For the text-containing cell, return its midpoint in [X, Y] coordinate format. 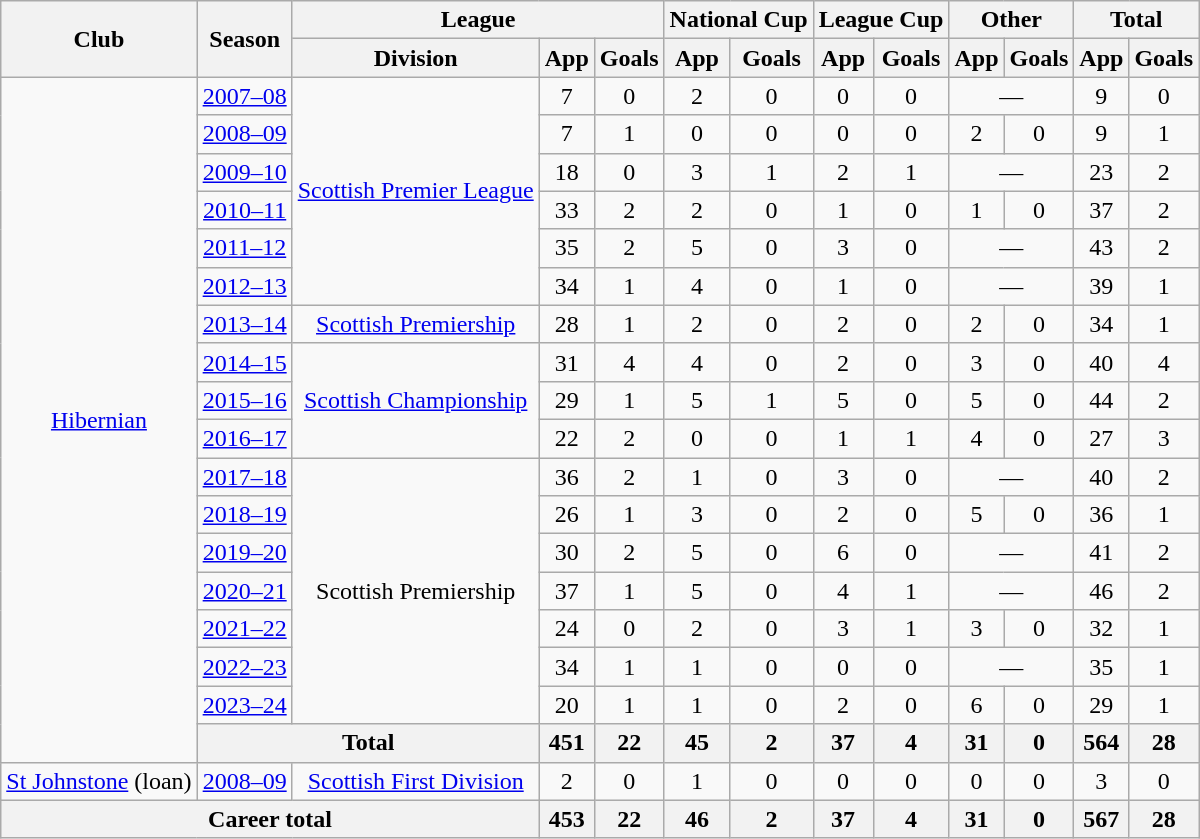
Season [244, 39]
2011–12 [244, 248]
2014–15 [244, 362]
18 [566, 172]
2012–13 [244, 286]
24 [566, 629]
2019–20 [244, 553]
41 [1102, 553]
453 [566, 819]
2022–23 [244, 667]
Scottish Premier League [416, 191]
20 [566, 705]
43 [1102, 248]
27 [1102, 438]
Career total [270, 819]
Hibernian [99, 420]
2007–08 [244, 96]
26 [566, 515]
2020–21 [244, 591]
Scottish Championship [416, 400]
2010–11 [244, 210]
2009–10 [244, 172]
32 [1102, 629]
2017–18 [244, 477]
567 [1102, 819]
2018–19 [244, 515]
30 [566, 553]
2013–14 [244, 324]
23 [1102, 172]
Division [416, 58]
44 [1102, 400]
2023–24 [244, 705]
League Cup [881, 20]
564 [1102, 743]
Scottish First Division [416, 781]
St Johnstone (loan) [99, 781]
45 [697, 743]
Club [99, 39]
2015–16 [244, 400]
2021–22 [244, 629]
League [478, 20]
National Cup [738, 20]
2016–17 [244, 438]
39 [1102, 286]
Other [1012, 20]
451 [566, 743]
33 [566, 210]
